Return the [X, Y] coordinate for the center point of the cell that contains the specified text.  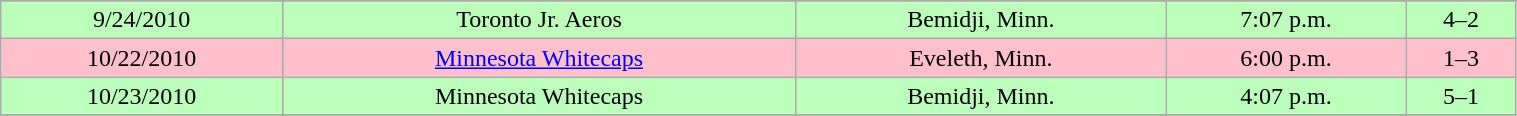
7:07 p.m. [1286, 20]
10/23/2010 [142, 96]
10/22/2010 [142, 58]
4–2 [1461, 20]
6:00 p.m. [1286, 58]
5–1 [1461, 96]
Eveleth, Minn. [982, 58]
9/24/2010 [142, 20]
1–3 [1461, 58]
4:07 p.m. [1286, 96]
Toronto Jr. Aeros [538, 20]
